Identify which cell holds the provided text, then report its [x, y] central coordinate. 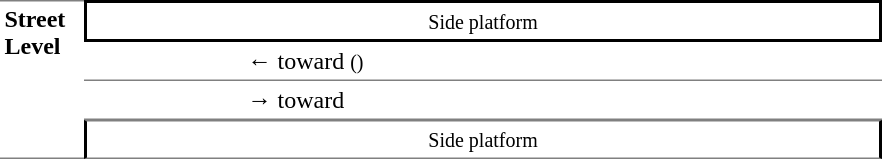
→ toward [562, 100]
Street Level [42, 80]
← toward () [562, 62]
